Determine the [X, Y] coordinate at the center of the cell enclosing the given text.  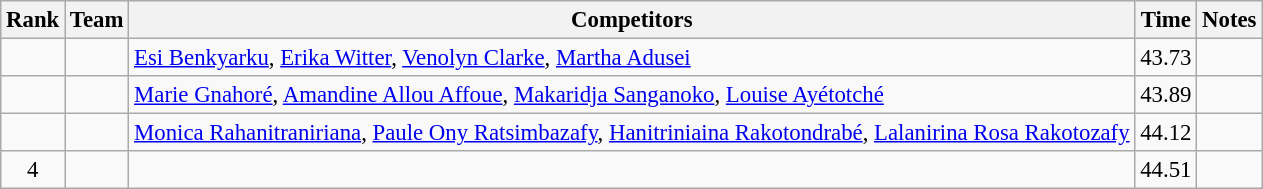
Team [97, 20]
Time [1166, 20]
44.51 [1166, 170]
43.89 [1166, 95]
Rank [33, 20]
43.73 [1166, 58]
44.12 [1166, 133]
4 [33, 170]
Competitors [632, 20]
Notes [1230, 20]
Monica Rahanitraniriana, Paule Ony Ratsimbazafy, Hanitriniaina Rakotondrabé, Lalanirina Rosa Rakotozafy [632, 133]
Esi Benkyarku, Erika Witter, Venolyn Clarke, Martha Adusei [632, 58]
Marie Gnahoré, Amandine Allou Affoue, Makaridja Sanganoko, Louise Ayétotché [632, 95]
